Pinpoint the cell where the given text exists, returning its [x, y] midpoint coordinate. 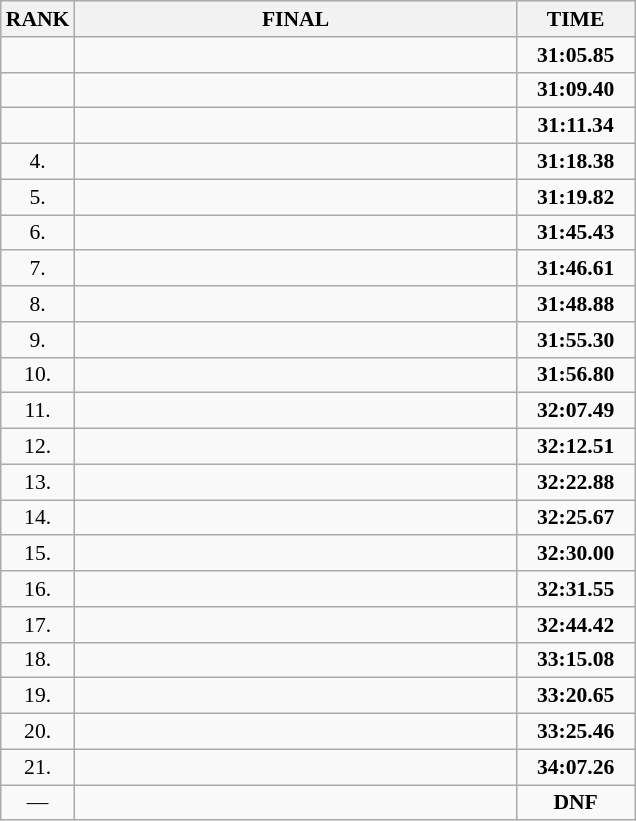
11. [38, 411]
19. [38, 696]
4. [38, 162]
FINAL [295, 19]
8. [38, 304]
31:48.88 [576, 304]
DNF [576, 803]
34:07.26 [576, 767]
5. [38, 197]
18. [38, 660]
33:15.08 [576, 660]
32:12.51 [576, 447]
10. [38, 375]
32:25.67 [576, 518]
32:30.00 [576, 554]
9. [38, 340]
31:45.43 [576, 233]
14. [38, 518]
31:11.34 [576, 126]
32:31.55 [576, 589]
RANK [38, 19]
31:05.85 [576, 55]
16. [38, 589]
7. [38, 269]
31:46.61 [576, 269]
32:22.88 [576, 482]
31:19.82 [576, 197]
21. [38, 767]
32:07.49 [576, 411]
12. [38, 447]
20. [38, 732]
6. [38, 233]
— [38, 803]
TIME [576, 19]
31:09.40 [576, 90]
31:18.38 [576, 162]
33:25.46 [576, 732]
31:56.80 [576, 375]
13. [38, 482]
15. [38, 554]
33:20.65 [576, 696]
17. [38, 625]
32:44.42 [576, 625]
31:55.30 [576, 340]
